Identify which cell holds the provided text, then report its (x, y) central coordinate. 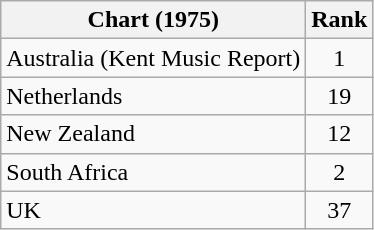
19 (340, 96)
1 (340, 58)
Australia (Kent Music Report) (154, 58)
2 (340, 172)
37 (340, 210)
New Zealand (154, 134)
Chart (1975) (154, 20)
Netherlands (154, 96)
UK (154, 210)
South Africa (154, 172)
Rank (340, 20)
12 (340, 134)
